Find where the given text appears and provide that cell's center as [x, y] coordinate. 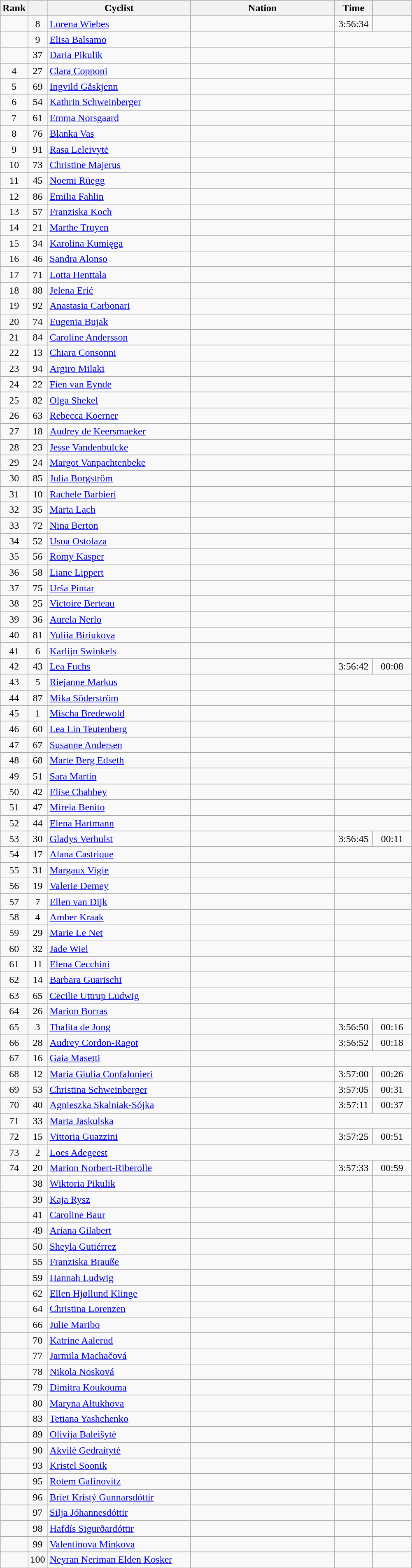
00:16 [392, 1027]
Rachele Barbieri [119, 494]
Tetiana Yashchenko [119, 1419]
Christine Majerus [119, 165]
Neyran Neriman Elden Kosker [119, 1560]
Julia Borgström [119, 478]
Julie Maribo [119, 1325]
00:11 [392, 839]
Kaja Rysz [119, 1199]
Anastasia Carbonari [119, 306]
Karlijn Swinkels [119, 651]
Franziska Brauße [119, 1262]
Nikola Nosková [119, 1372]
Margot Vanpachtenbeke [119, 463]
Olivija Baleišytė [119, 1434]
Margaux Vigie [119, 870]
Bríet Kristý Gunnarsdóttir [119, 1497]
89 [38, 1434]
91 [38, 149]
Silja Jóhannesdóttir [119, 1513]
Elena Cecchini [119, 964]
Mischa Bredewold [119, 714]
Urša Pintar [119, 588]
1 [38, 714]
Valentinova Minkova [119, 1544]
Dimitra Koukouma [119, 1387]
Caroline Baur [119, 1215]
Sandra Alonso [119, 259]
Jelena Erić [119, 290]
Marion Norbert-Riberolle [119, 1168]
Yuliia Biriukova [119, 635]
Ariana Gilabert [119, 1231]
Jarmila Machačová [119, 1356]
3:56:52 [354, 1043]
87 [38, 698]
Elena Hartmann [119, 823]
Rasa Leleivytė [119, 149]
75 [38, 588]
78 [38, 1372]
93 [38, 1466]
Rotem Gafinovitz [119, 1482]
Fien van Eynde [119, 384]
Olga Shekel [119, 400]
Sheyla Gutiérrez [119, 1246]
Maria Giulia Confalonieri [119, 1074]
Alana Castrique [119, 854]
Emilia Fahlin [119, 196]
99 [38, 1544]
Marta Jaskulska [119, 1121]
Audrey de Keersmaeker [119, 431]
Lorena Wiebes [119, 24]
Amber Kraak [119, 917]
Eugenia Bujak [119, 322]
Marte Berg Edseth [119, 761]
Maryna Altukhova [119, 1403]
Daria Pikulik [119, 55]
3:57:05 [354, 1090]
Vittoria Guazzini [119, 1136]
84 [38, 337]
Liane Lippert [119, 572]
Caroline Andersson [119, 337]
Mika Söderström [119, 698]
90 [38, 1450]
Cecilie Uttrup Ludwig [119, 996]
3:56:50 [354, 1027]
Mireia Benito [119, 807]
Franziska Koch [119, 212]
85 [38, 478]
Nation [263, 8]
Cyclist [119, 8]
98 [38, 1528]
00:26 [392, 1074]
77 [38, 1356]
79 [38, 1387]
Christina Schweinberger [119, 1090]
48 [14, 761]
Susanne Andersen [119, 745]
Ellen van Dijk [119, 901]
100 [38, 1560]
Usoa Ostolaza [119, 541]
Ingvild Gåskjenn [119, 86]
3 [38, 1027]
83 [38, 1419]
Marie Le Net [119, 933]
Gladys Verhulst [119, 839]
97 [38, 1513]
Katrine Aalerud [119, 1340]
96 [38, 1497]
Kristel Soonik [119, 1466]
Romy Kasper [119, 557]
Ellen Hjøllund Klinge [119, 1293]
00:59 [392, 1168]
86 [38, 196]
94 [38, 369]
80 [38, 1403]
Victoire Berteau [119, 604]
Valerie Demey [119, 886]
Clara Copponi [119, 71]
Barbara Guarischi [119, 980]
Marta Lach [119, 510]
Emma Norsgaard [119, 118]
3:57:25 [354, 1136]
Elise Chabbey [119, 792]
3:56:42 [354, 666]
Marthe Truyen [119, 228]
Jade Wiel [119, 948]
3:57:11 [354, 1105]
Argiro Milaki [119, 369]
Chiara Consonni [119, 353]
00:31 [392, 1090]
Marion Borras [119, 1011]
Lea Lin Teutenberg [119, 729]
Wiktoria Pikulik [119, 1183]
Loes Adegeest [119, 1152]
Hafdís Sigurðardóttir [119, 1528]
00:51 [392, 1136]
Karolina Kumięga [119, 243]
Rebecca Koerner [119, 415]
3:56:45 [354, 839]
Gaia Masetti [119, 1058]
95 [38, 1482]
Christina Lorenzen [119, 1309]
Nina Berton [119, 525]
2 [38, 1152]
Lea Fuchs [119, 666]
Elisa Balsamo [119, 40]
3:56:34 [354, 24]
00:08 [392, 666]
Rank [14, 8]
Aurela Nerlo [119, 619]
Noemi Rüegg [119, 180]
Thalita de Jong [119, 1027]
3:57:00 [354, 1074]
Blanka Vas [119, 133]
Kathrin Schweinberger [119, 102]
Jesse Vandenbulcke [119, 447]
Riejanne Markus [119, 682]
Lotta Henttala [119, 275]
Audrey Cordon-Ragot [119, 1043]
76 [38, 133]
Time [354, 8]
82 [38, 400]
Hannah Ludwig [119, 1278]
00:18 [392, 1043]
3:57:33 [354, 1168]
88 [38, 290]
00:37 [392, 1105]
Akvilė Gedraitytė [119, 1450]
92 [38, 306]
Agnieszka Skalniak-Sójka [119, 1105]
81 [38, 635]
Sara Martín [119, 776]
